Provide the [x, y] coordinate of the cell's center where the given text is located.  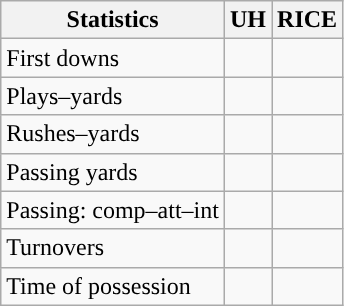
UH [248, 20]
First downs [113, 58]
RICE [308, 20]
Turnovers [113, 248]
Statistics [113, 20]
Time of possession [113, 286]
Plays–yards [113, 96]
Passing yards [113, 172]
Rushes–yards [113, 134]
Passing: comp–att–int [113, 210]
